Capture the cell that displays the provided text and extract its [x, y] central coordinate. 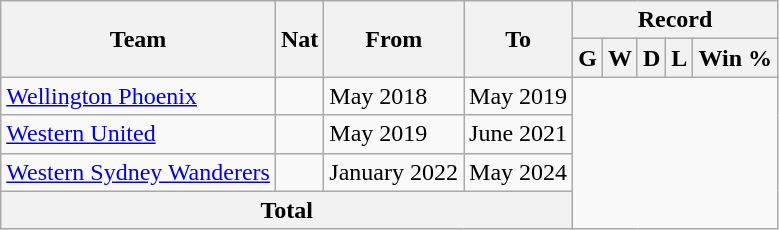
Western United [138, 134]
From [394, 39]
To [518, 39]
Wellington Phoenix [138, 96]
January 2022 [394, 172]
Win % [736, 58]
D [651, 58]
G [588, 58]
L [680, 58]
Team [138, 39]
W [620, 58]
Western Sydney Wanderers [138, 172]
May 2018 [394, 96]
Total [287, 210]
June 2021 [518, 134]
Record [676, 20]
Nat [299, 39]
May 2024 [518, 172]
